Find where the given text appears and provide that cell's center as (x, y) coordinate. 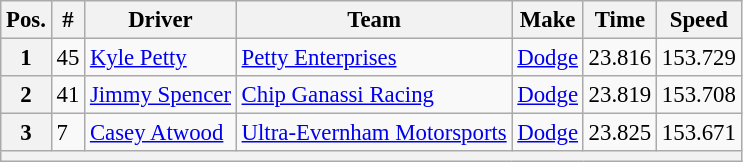
153.671 (700, 133)
Jimmy Spencer (161, 95)
Ultra-Evernham Motorsports (374, 133)
Speed (700, 20)
1 (26, 58)
Casey Atwood (161, 133)
Petty Enterprises (374, 58)
Team (374, 20)
41 (68, 95)
Pos. (26, 20)
7 (68, 133)
23.819 (620, 95)
Driver (161, 20)
Make (548, 20)
# (68, 20)
Kyle Petty (161, 58)
23.816 (620, 58)
2 (26, 95)
Time (620, 20)
153.729 (700, 58)
45 (68, 58)
153.708 (700, 95)
23.825 (620, 133)
Chip Ganassi Racing (374, 95)
3 (26, 133)
